Scan for the cell matching the given text and deliver its (X, Y) coordinate at center. 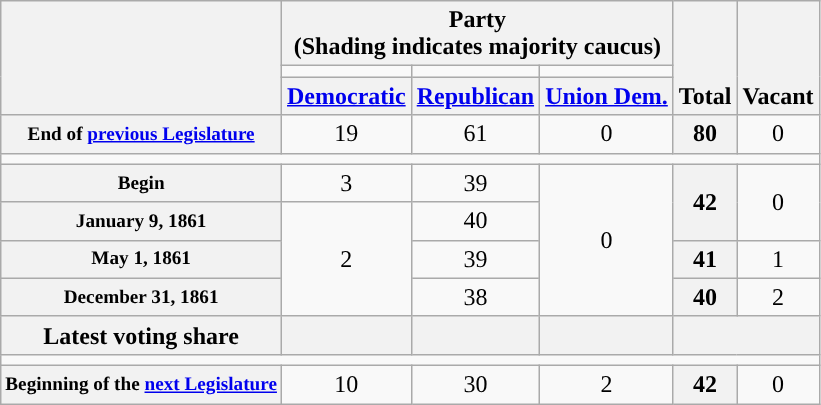
10 (347, 384)
May 1, 1861 (142, 259)
January 9, 1861 (142, 221)
Begin (142, 183)
61 (475, 134)
December 31, 1861 (142, 297)
End of previous Legislature (142, 134)
Beginning of the next Legislature (142, 384)
30 (475, 384)
38 (475, 297)
Party (Shading indicates majority caucus) (478, 34)
Democratic (347, 96)
Union Dem. (607, 96)
Latest voting share (142, 335)
80 (705, 134)
3 (347, 183)
41 (705, 259)
Vacant (778, 58)
Republican (475, 96)
19 (347, 134)
Total (705, 58)
1 (778, 259)
